Return the (X, Y) coordinate for the center point of the cell that contains the specified text.  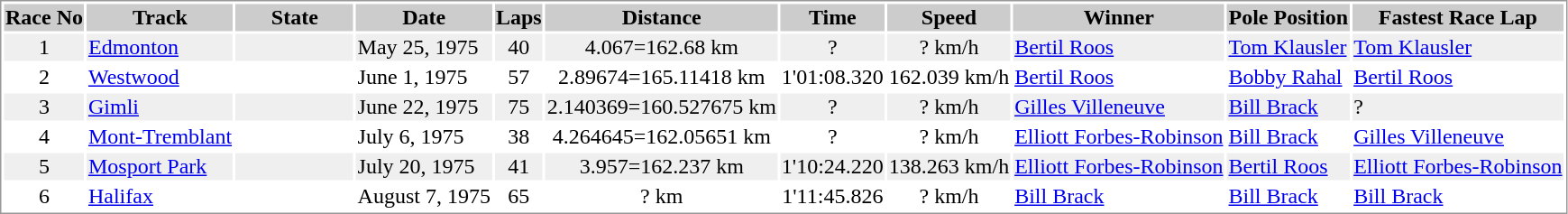
Mosport Park (160, 167)
? km (662, 196)
4.067=162.68 km (662, 48)
Winner (1119, 17)
Edmonton (160, 48)
162.039 km/h (949, 77)
6 (43, 196)
Speed (949, 17)
3.957=162.237 km (662, 167)
1'01:08.320 (832, 77)
138.263 km/h (949, 167)
Date (424, 17)
June 22, 1975 (424, 107)
41 (518, 167)
August 7, 1975 (424, 196)
Mont-Tremblant (160, 136)
Pole Position (1288, 17)
65 (518, 196)
May 25, 1975 (424, 48)
40 (518, 48)
1'10:24.220 (832, 167)
3 (43, 107)
Race No (43, 17)
Fastest Race Lap (1458, 17)
Bobby Rahal (1288, 77)
State (295, 17)
Track (160, 17)
57 (518, 77)
Gimli (160, 107)
1'11:45.826 (832, 196)
2.140369=160.527675 km (662, 107)
Halifax (160, 196)
1 (43, 48)
4 (43, 136)
5 (43, 167)
2.89674=165.11418 km (662, 77)
July 20, 1975 (424, 167)
38 (518, 136)
Westwood (160, 77)
July 6, 1975 (424, 136)
2 (43, 77)
4.264645=162.05651 km (662, 136)
Time (832, 17)
Laps (518, 17)
75 (518, 107)
Distance (662, 17)
June 1, 1975 (424, 77)
